Return the (X, Y) coordinate for the center point of the cell that contains the specified text.  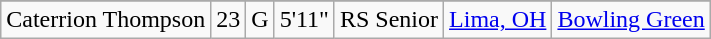
5'11" (304, 20)
Bowling Green (631, 20)
RS Senior (388, 20)
Caterrion Thompson (106, 20)
Lima, OH (498, 20)
G (260, 20)
23 (228, 20)
